Scan for the cell matching the given text and deliver its (X, Y) coordinate at center. 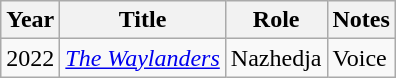
The Waylanders (143, 58)
Role (276, 20)
Year (30, 20)
Nazhedja (276, 58)
2022 (30, 58)
Voice (361, 58)
Title (143, 20)
Notes (361, 20)
